Locate the cell with the specified text and output its [x, y] center coordinate. 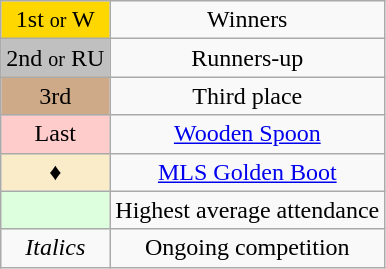
2nd or RU [56, 58]
Ongoing competition [248, 248]
♦ [56, 172]
Wooden Spoon [248, 134]
Last [56, 134]
Highest average attendance [248, 210]
1st or W [56, 20]
Runners-up [248, 58]
Italics [56, 248]
3rd [56, 96]
Winners [248, 20]
MLS Golden Boot [248, 172]
Third place [248, 96]
